Detect which cell encompasses the target text, then output its [x, y] center coordinate. 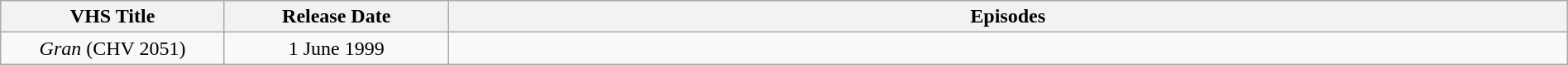
Gran (CHV 2051) [112, 48]
VHS Title [112, 17]
1 June 1999 [336, 48]
Episodes [1007, 17]
Release Date [336, 17]
